Scan for the cell matching the given text and deliver its (x, y) coordinate at center. 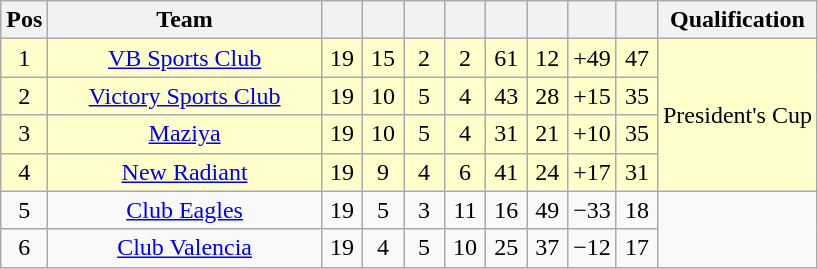
15 (382, 58)
Club Valencia (185, 248)
43 (506, 96)
49 (548, 210)
−33 (592, 210)
Pos (24, 20)
21 (548, 134)
Victory Sports Club (185, 96)
+10 (592, 134)
Club Eagles (185, 210)
Team (185, 20)
Qualification (737, 20)
New Radiant (185, 172)
+49 (592, 58)
+15 (592, 96)
−12 (592, 248)
47 (636, 58)
VB Sports Club (185, 58)
37 (548, 248)
9 (382, 172)
18 (636, 210)
Maziya (185, 134)
+17 (592, 172)
24 (548, 172)
12 (548, 58)
28 (548, 96)
11 (466, 210)
41 (506, 172)
25 (506, 248)
17 (636, 248)
16 (506, 210)
President's Cup (737, 115)
61 (506, 58)
1 (24, 58)
